Find where the given text appears and provide that cell's center as (X, Y) coordinate. 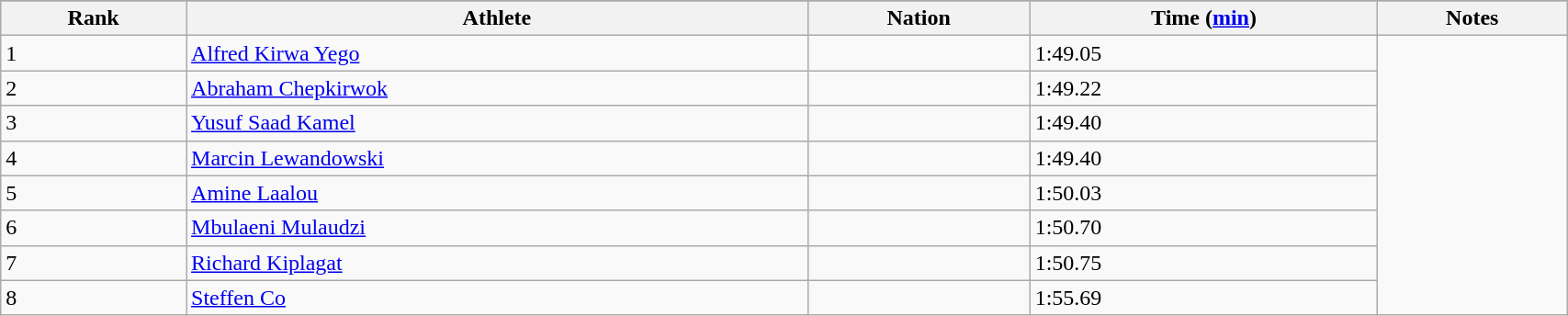
Steffen Co (498, 298)
Notes (1472, 18)
1:49.05 (1203, 53)
Abraham Chepkirwok (498, 88)
8 (94, 298)
Nation (919, 18)
4 (94, 158)
1 (94, 53)
2 (94, 88)
1:49.22 (1203, 88)
Time (min) (1203, 18)
Mbulaeni Mulaudzi (498, 228)
Alfred Kirwa Yego (498, 53)
1:50.75 (1203, 263)
1:50.70 (1203, 228)
Richard Kiplagat (498, 263)
Rank (94, 18)
1:55.69 (1203, 298)
1:50.03 (1203, 193)
6 (94, 228)
5 (94, 193)
7 (94, 263)
Yusuf Saad Kamel (498, 123)
Amine Laalou (498, 193)
Marcin Lewandowski (498, 158)
Athlete (498, 18)
3 (94, 123)
